Find where the given text appears and provide that cell's center as [X, Y] coordinate. 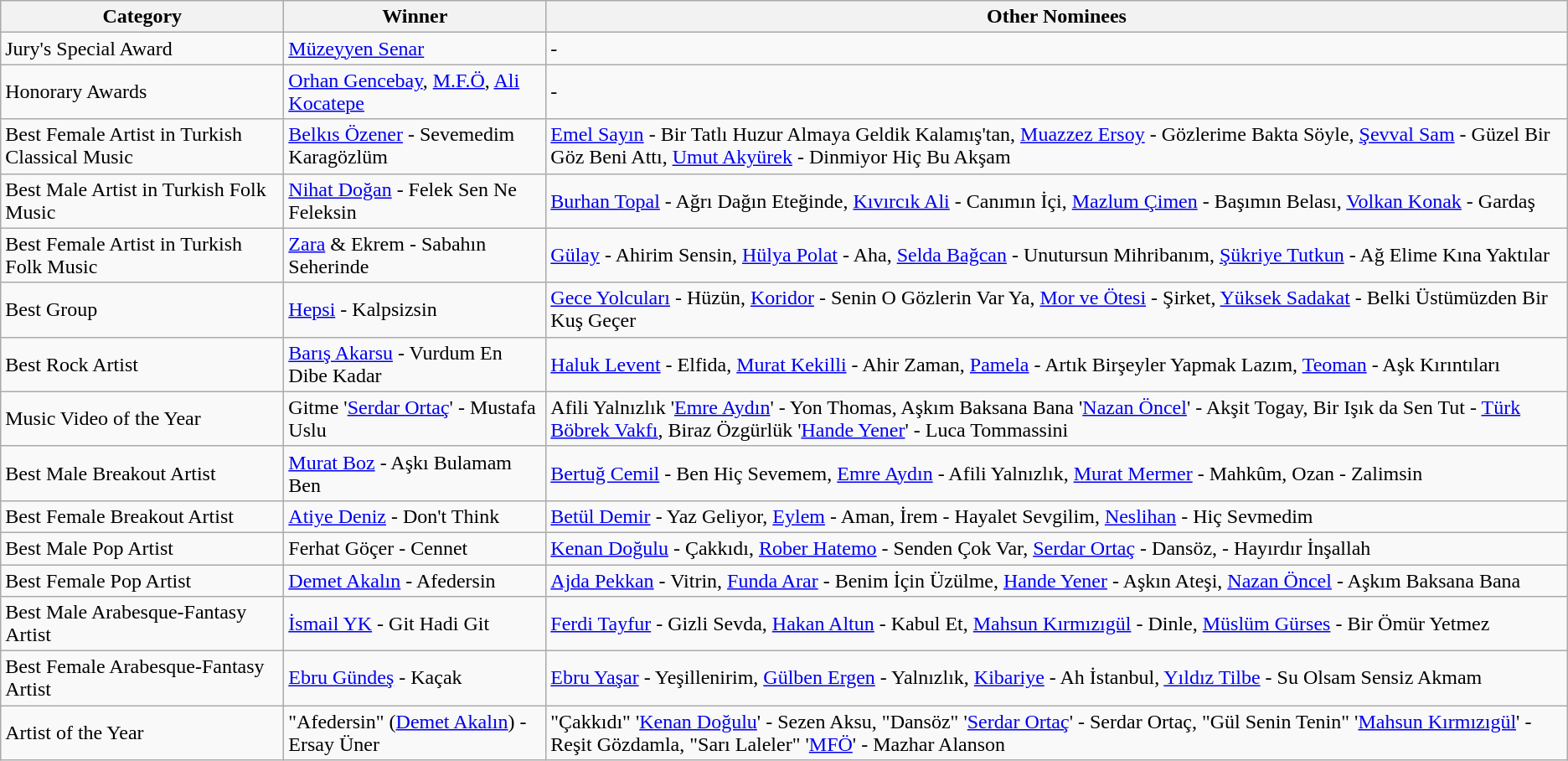
Ebru Gündeş - Kaçak [415, 679]
Ebru Yaşar - Yeşillenirim, Gülben Ergen - Yalnızlık, Kibariye - Ah İstanbul, Yıldız Tilbe - Su Olsam Sensiz Akmam [1057, 679]
Nihat Doğan - Felek Sen Ne Feleksin [415, 201]
Best Male Arabesque-Fantasy Artist [142, 624]
Gitme 'Serdar Ortaç' - Mustafa Uslu [415, 419]
Haluk Levent - Elfida, Murat Kekilli - Ahir Zaman, Pamela - Artık Birşeyler Yapmak Lazım, Teoman - Aşk Kırıntıları [1057, 364]
Best Female Pop Artist [142, 581]
Gülay - Ahirim Sensin, Hülya Polat - Aha, Selda Bağcan - Unutursun Mihribanım, Şükriye Tutkun - Ağ Elime Kına Yaktılar [1057, 255]
Best Female Artist in Turkish Folk Music [142, 255]
Gece Yolcuları - Hüzün, Koridor - Senin O Gözlerin Var Ya, Mor ve Ötesi - Şirket, Yüksek Sadakat - Belki Üstümüzden Bir Kuş Geçer [1057, 310]
Atiye Deniz - Don't Think [415, 516]
İsmail YK - Git Hadi Git [415, 624]
Demet Akalın - Afedersin [415, 581]
"Afedersin" (Demet Akalın) - Ersay Üner [415, 733]
Honorary Awards [142, 92]
Best Female Arabesque-Fantasy Artist [142, 679]
Artist of the Year [142, 733]
Ajda Pekkan - Vitrin, Funda Arar - Benim İçin Üzülme, Hande Yener - Aşkın Ateşi, Nazan Öncel - Aşkım Baksana Bana [1057, 581]
Müzeyyen Senar [415, 49]
Winner [415, 17]
Jury's Special Award [142, 49]
Belkıs Özener - Sevemedim Karagözlüm [415, 146]
Betül Demir - Yaz Geliyor, Eylem - Aman, İrem - Hayalet Sevgilim, Neslihan - Hiç Sevmedim [1057, 516]
Other Nominees [1057, 17]
Best Rock Artist [142, 364]
Burhan Topal - Ağrı Dağın Eteğinde, Kıvırcık Ali - Canımın İçi, Mazlum Çimen - Başımın Belası, Volkan Konak - Gardaş [1057, 201]
Ferhat Göçer - Cennet [415, 548]
Best Female Breakout Artist [142, 516]
Orhan Gencebay, M.F.Ö, Ali Kocatepe [415, 92]
Best Group [142, 310]
Music Video of the Year [142, 419]
Barış Akarsu - Vurdum En Dibe Kadar [415, 364]
Bertuğ Cemil - Ben Hiç Sevemem, Emre Aydın - Afili Yalnızlık, Murat Mermer - Mahkûm, Ozan - Zalimsin [1057, 473]
Zara & Ekrem - Sabahın Seherinde [415, 255]
Murat Boz - Aşkı Bulamam Ben [415, 473]
Hepsi - Kalpsizsin [415, 310]
Ferdi Tayfur - Gizli Sevda, Hakan Altun - Kabul Et, Mahsun Kırmızıgül - Dinle, Müslüm Gürses - Bir Ömür Yetmez [1057, 624]
Best Female Artist in Turkish Classical Music [142, 146]
Best Male Artist in Turkish Folk Music [142, 201]
Kenan Doğulu - Çakkıdı, Rober Hatemo - Senden Çok Var, Serdar Ortaç - Dansöz, - Hayırdır İnşallah [1057, 548]
Best Male Pop Artist [142, 548]
Best Male Breakout Artist [142, 473]
Category [142, 17]
